Extract the [x, y] coordinate from the center of the cell holding the provided text.  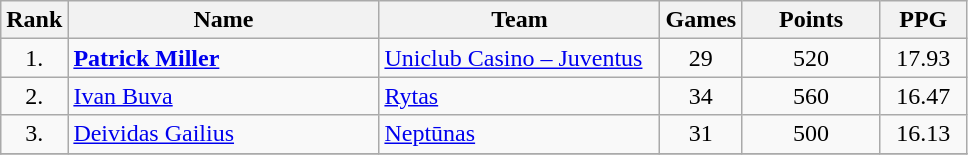
Team [520, 20]
Ivan Buva [224, 96]
34 [701, 96]
Rank [34, 20]
Name [224, 20]
Patrick Miller [224, 58]
Rytas [520, 96]
31 [701, 134]
560 [812, 96]
Uniclub Casino – Juventus [520, 58]
17.93 [923, 58]
500 [812, 134]
16.13 [923, 134]
Neptūnas [520, 134]
29 [701, 58]
520 [812, 58]
1. [34, 58]
2. [34, 96]
PPG [923, 20]
Games [701, 20]
Deividas Gailius [224, 134]
16.47 [923, 96]
3. [34, 134]
Points [812, 20]
